Return [x, y] of the center of cell containing provided text 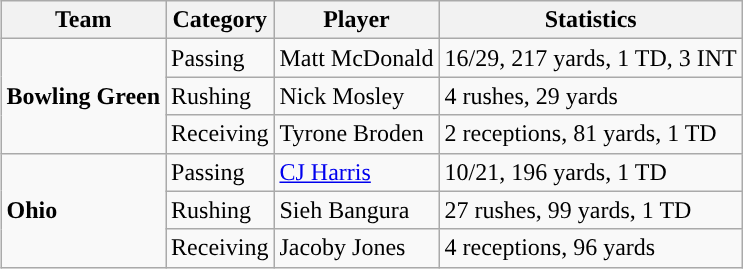
Category [220, 20]
16/29, 217 yards, 1 TD, 3 INT [590, 58]
CJ Harris [356, 172]
10/21, 196 yards, 1 TD [590, 172]
Ohio [84, 210]
4 receptions, 96 yards [590, 248]
Bowling Green [84, 96]
2 receptions, 81 yards, 1 TD [590, 134]
Matt McDonald [356, 58]
Team [84, 20]
4 rushes, 29 yards [590, 96]
Statistics [590, 20]
Jacoby Jones [356, 248]
Player [356, 20]
Sieh Bangura [356, 210]
Nick Mosley [356, 96]
27 rushes, 99 yards, 1 TD [590, 210]
Tyrone Broden [356, 134]
